Identify which cell holds the provided text, then report its [X, Y] central coordinate. 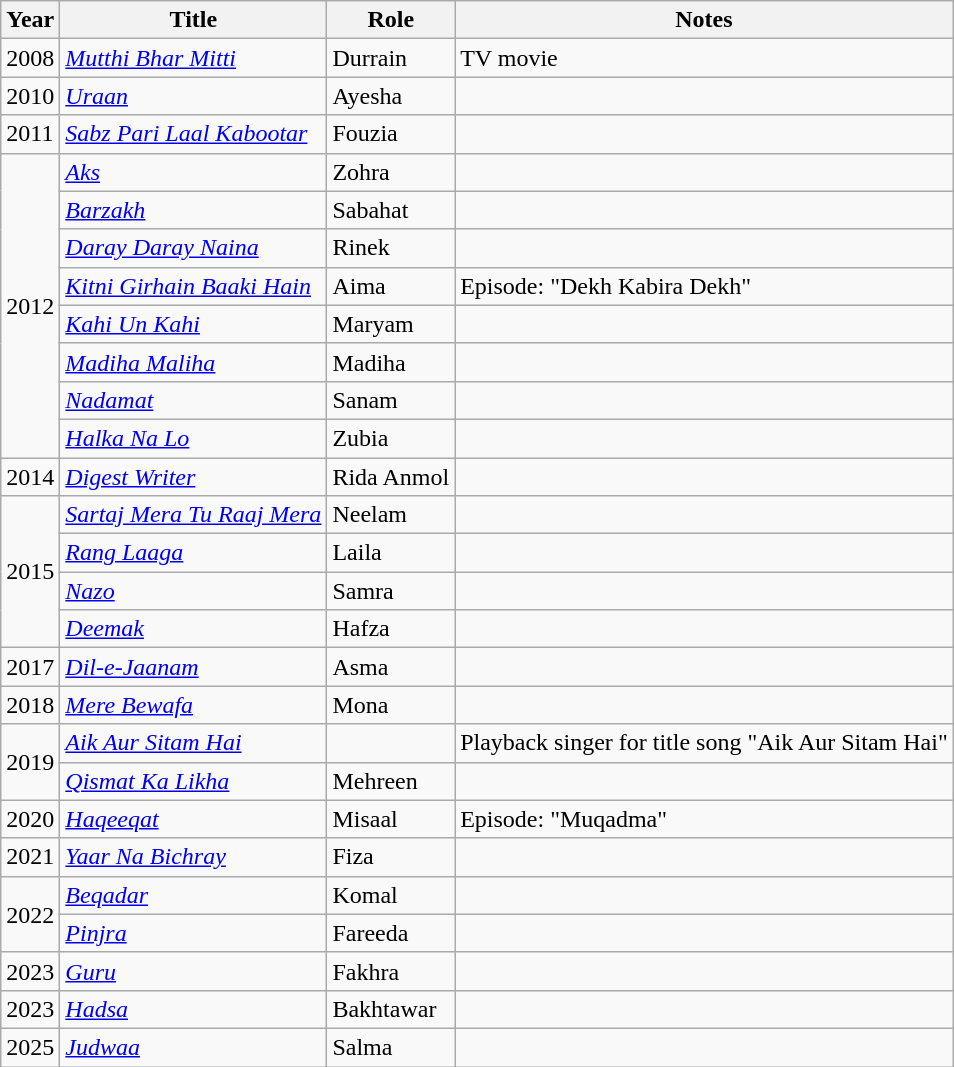
Misaal [391, 819]
2011 [30, 134]
Fiza [391, 857]
Mehreen [391, 781]
Notes [704, 20]
Laila [391, 553]
Rang Laaga [194, 553]
Sabahat [391, 210]
Sabz Pari Laal Kabootar [194, 134]
2021 [30, 857]
Digest Writer [194, 477]
Guru [194, 971]
Haqeeqat [194, 819]
Yaar Na Bichray [194, 857]
Mutthi Bhar Mitti [194, 58]
2017 [30, 667]
Nazo [194, 591]
2018 [30, 705]
Madiha Maliha [194, 362]
Episode: "Dekh Kabira Dekh" [704, 286]
Fareeda [391, 933]
2020 [30, 819]
2022 [30, 914]
Daray Daray Naina [194, 248]
Salma [391, 1047]
Episode: "Muqadma" [704, 819]
Fouzia [391, 134]
Ayesha [391, 96]
Year [30, 20]
2014 [30, 477]
Sanam [391, 400]
Kitni Girhain Baaki Hain [194, 286]
Rida Anmol [391, 477]
Zohra [391, 172]
TV movie [704, 58]
Rinek [391, 248]
Uraan [194, 96]
Judwaa [194, 1047]
Playback singer for title song "Aik Aur Sitam Hai" [704, 743]
Aks [194, 172]
Qismat Ka Likha [194, 781]
Dil-e-Jaanam [194, 667]
Asma [391, 667]
Zubia [391, 438]
Nadamat [194, 400]
Kahi Un Kahi [194, 324]
Aima [391, 286]
Bakhtawar [391, 1009]
Title [194, 20]
2025 [30, 1047]
Aik Aur Sitam Hai [194, 743]
Maryam [391, 324]
Samra [391, 591]
Mere Bewafa [194, 705]
Pinjra [194, 933]
Fakhra [391, 971]
Madiha [391, 362]
Sartaj Mera Tu Raaj Mera [194, 515]
2012 [30, 305]
2019 [30, 762]
Halka Na Lo [194, 438]
Role [391, 20]
Mona [391, 705]
Durrain [391, 58]
Hafza [391, 629]
Komal [391, 895]
Barzakh [194, 210]
2010 [30, 96]
Beqadar [194, 895]
Deemak [194, 629]
2015 [30, 572]
Hadsa [194, 1009]
2008 [30, 58]
Neelam [391, 515]
